Determine the [x, y] coordinate at the center of the cell enclosing the given text.  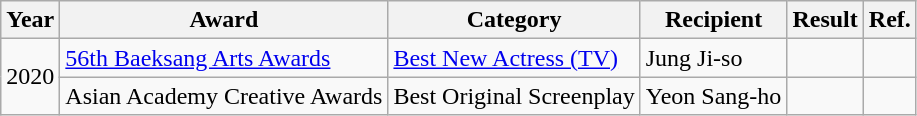
Yeon Sang-ho [714, 96]
Asian Academy Creative Awards [224, 96]
Best Original Screenplay [514, 96]
Category [514, 20]
2020 [30, 77]
Result [825, 20]
Best New Actress (TV) [514, 58]
Year [30, 20]
Recipient [714, 20]
Award [224, 20]
Jung Ji-so [714, 58]
56th Baeksang Arts Awards [224, 58]
Ref. [890, 20]
